Return [x, y] of the center of cell containing provided text 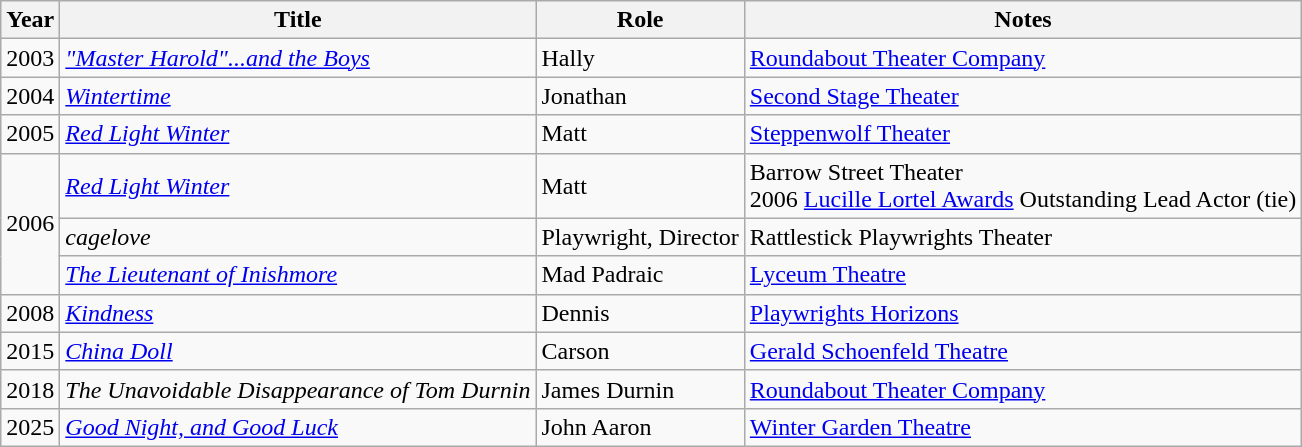
Winter Garden Theatre [1022, 427]
Hally [640, 58]
2015 [30, 351]
Title [298, 20]
2025 [30, 427]
"Master Harold"...and the Boys [298, 58]
2004 [30, 96]
Carson [640, 351]
cagelove [298, 237]
China Doll [298, 351]
Wintertime [298, 96]
2008 [30, 313]
Steppenwolf Theater [1022, 134]
John Aaron [640, 427]
Good Night, and Good Luck [298, 427]
2006 [30, 224]
Role [640, 20]
Playwright, Director [640, 237]
Mad Padraic [640, 275]
The Lieutenant of Inishmore [298, 275]
2005 [30, 134]
Lyceum Theatre [1022, 275]
Jonathan [640, 96]
Second Stage Theater [1022, 96]
Notes [1022, 20]
Playwrights Horizons [1022, 313]
Gerald Schoenfeld Theatre [1022, 351]
Year [30, 20]
2018 [30, 389]
Dennis [640, 313]
Rattlestick Playwrights Theater [1022, 237]
Kindness [298, 313]
Barrow Street Theater 2006 Lucille Lortel Awards Outstanding Lead Actor (tie) [1022, 186]
2003 [30, 58]
James Durnin [640, 389]
The Unavoidable Disappearance of Tom Durnin [298, 389]
